Search for the cell housing the specified text and yield its (X, Y) center coordinate. 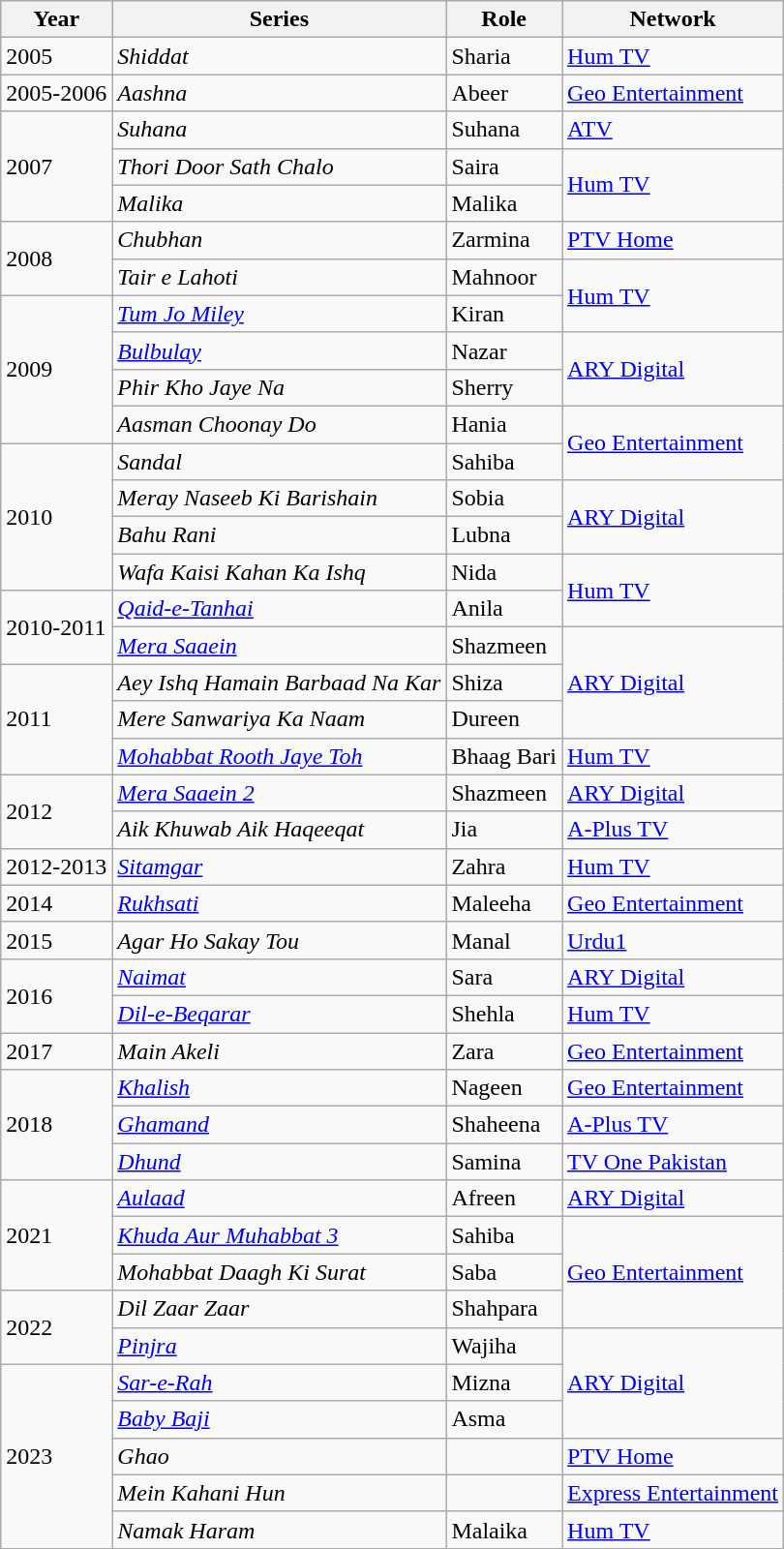
Tair e Lahoti (279, 277)
Mizna (504, 1382)
Mohabbat Rooth Jaye Toh (279, 756)
Manal (504, 940)
Saba (504, 1272)
Sherry (504, 387)
Aey Ishq Hamain Barbaad Na Kar (279, 683)
Bulbulay (279, 350)
2010-2011 (56, 627)
Shehla (504, 1014)
Jia (504, 830)
Mahnoor (504, 277)
Agar Ho Sakay Tou (279, 940)
Phir Kho Jaye Na (279, 387)
Abeer (504, 93)
2021 (56, 1235)
Zarmina (504, 240)
Sitamgar (279, 866)
Mera Saaein 2 (279, 793)
Zara (504, 1050)
Nageen (504, 1088)
Series (279, 19)
Wafa Kaisi Kahan Ka Ishq (279, 572)
2011 (56, 719)
Mera Saaein (279, 646)
Dhund (279, 1162)
ATV (674, 130)
Chubhan (279, 240)
Saira (504, 167)
Shaheena (504, 1125)
Maleeha (504, 903)
Bahu Rani (279, 535)
2005-2006 (56, 93)
Pinjra (279, 1346)
2012-2013 (56, 866)
2007 (56, 167)
2005 (56, 56)
Urdu1 (674, 940)
Namak Haram (279, 1530)
Qaid-e-Tanhai (279, 609)
Sar-e-Rah (279, 1382)
Sandal (279, 462)
Role (504, 19)
2014 (56, 903)
Sharia (504, 56)
Afreen (504, 1199)
Bhaag Bari (504, 756)
Samina (504, 1162)
2015 (56, 940)
Nazar (504, 350)
Thori Door Sath Chalo (279, 167)
Network (674, 19)
Dureen (504, 719)
Ghamand (279, 1125)
Lubna (504, 535)
Tum Jo Miley (279, 314)
2017 (56, 1050)
Wajiha (504, 1346)
Khalish (279, 1088)
Hania (504, 424)
2016 (56, 995)
Aasman Choonay Do (279, 424)
Year (56, 19)
Kiran (504, 314)
Mere Sanwariya Ka Naam (279, 719)
Asma (504, 1419)
Express Entertainment (674, 1493)
Sobia (504, 499)
Aashna (279, 93)
2018 (56, 1125)
Shahpara (504, 1309)
Anila (504, 609)
2010 (56, 517)
Aik Khuwab Aik Haqeeqat (279, 830)
Mein Kahani Hun (279, 1493)
Dil-e-Beqarar (279, 1014)
Baby Baji (279, 1419)
Rukhsati (279, 903)
2022 (56, 1327)
2023 (56, 1456)
2009 (56, 369)
2012 (56, 811)
Malaika (504, 1530)
Aulaad (279, 1199)
Mohabbat Daagh Ki Surat (279, 1272)
Dil Zaar Zaar (279, 1309)
2008 (56, 258)
Main Akeli (279, 1050)
Shiza (504, 683)
Zahra (504, 866)
Shiddat (279, 56)
TV One Pakistan (674, 1162)
Khuda Aur Muhabbat 3 (279, 1235)
Ghao (279, 1456)
Naimat (279, 977)
Sara (504, 977)
Nida (504, 572)
Meray Naseeb Ki Barishain (279, 499)
